Output the (x, y) coordinate of the center of the cell containing the given text.  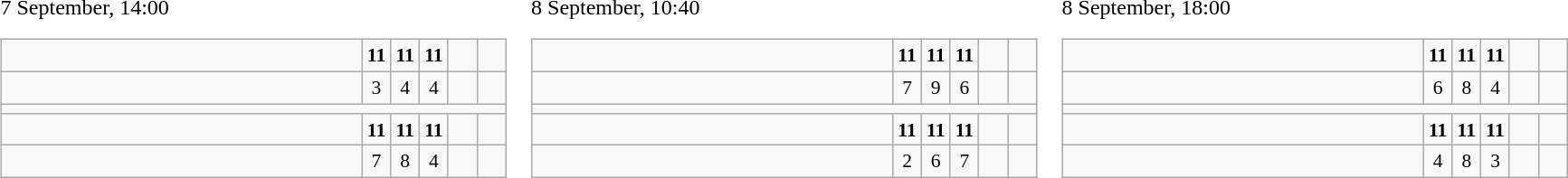
2 (908, 162)
9 (936, 88)
